Provide the (X, Y) coordinate of the cell's center where the given text is located.  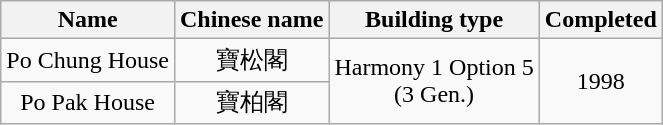
寶柏閣 (251, 102)
Building type (434, 20)
Completed (600, 20)
Po Pak House (88, 102)
Name (88, 20)
1998 (600, 82)
寶松閣 (251, 60)
Po Chung House (88, 60)
Harmony 1 Option 5(3 Gen.) (434, 82)
Chinese name (251, 20)
